Find where the given text appears and provide that cell's center as [x, y] coordinate. 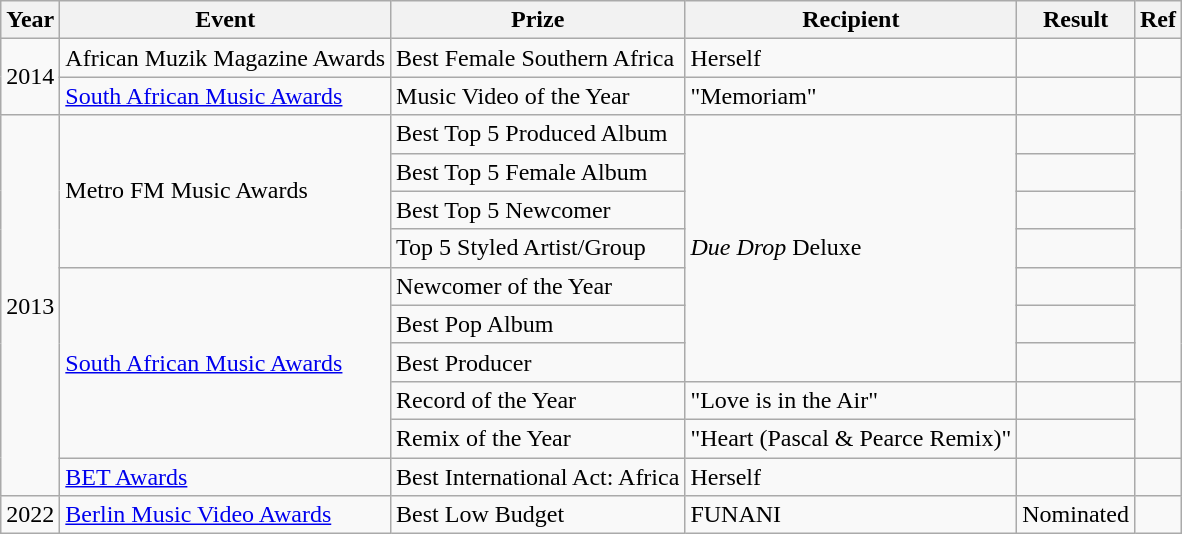
Best Producer [538, 362]
Newcomer of the Year [538, 286]
Best Pop Album [538, 324]
Music Video of the Year [538, 96]
"Heart (Pascal & Pearce Remix)" [851, 438]
Event [226, 20]
Best Top 5 Newcomer [538, 210]
Remix of the Year [538, 438]
2013 [30, 306]
Nominated [1076, 515]
2022 [30, 515]
Best Top 5 Produced Album [538, 134]
Ref [1158, 20]
Prize [538, 20]
Result [1076, 20]
Recipient [851, 20]
Best Female Southern Africa [538, 58]
2014 [30, 77]
African Muzik Magazine Awards [226, 58]
Best International Act: Africa [538, 477]
BET Awards [226, 477]
"Memoriam" [851, 96]
Metro FM Music Awards [226, 191]
"Love is in the Air" [851, 400]
Record of the Year [538, 400]
Due Drop Deluxe [851, 248]
Year [30, 20]
Top 5 Styled Artist/Group [538, 248]
Berlin Music Video Awards [226, 515]
Best Top 5 Female Album [538, 172]
FUNANI [851, 515]
Best Low Budget [538, 515]
